Capture the cell that displays the provided text and extract its (x, y) central coordinate. 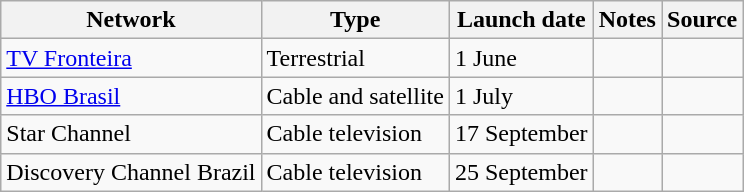
1 July (521, 96)
HBO Brasil (131, 96)
Network (131, 20)
Cable and satellite (355, 96)
Discovery Channel Brazil (131, 172)
17 September (521, 134)
Star Channel (131, 134)
Terrestrial (355, 58)
Notes (627, 20)
Source (702, 20)
Type (355, 20)
Launch date (521, 20)
25 September (521, 172)
1 June (521, 58)
TV Fronteira (131, 58)
